Provide the (X, Y) coordinate of the cell's center where the given text is located.  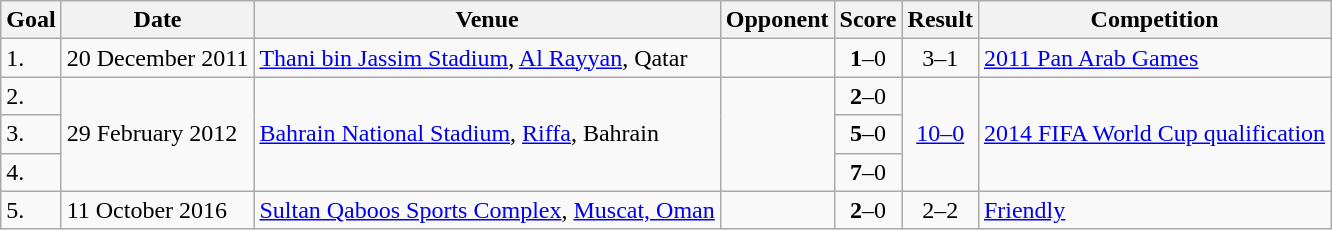
5. (31, 210)
Result (940, 20)
4. (31, 172)
Date (158, 20)
1–0 (868, 58)
11 October 2016 (158, 210)
20 December 2011 (158, 58)
3. (31, 134)
Score (868, 20)
Venue (487, 20)
Bahrain National Stadium, Riffa, Bahrain (487, 134)
1. (31, 58)
3–1 (940, 58)
10–0 (940, 134)
2014 FIFA World Cup qualification (1154, 134)
7–0 (868, 172)
2–2 (940, 210)
Friendly (1154, 210)
2. (31, 96)
5–0 (868, 134)
Goal (31, 20)
Opponent (777, 20)
Thani bin Jassim Stadium, Al Rayyan, Qatar (487, 58)
Competition (1154, 20)
2011 Pan Arab Games (1154, 58)
Sultan Qaboos Sports Complex, Muscat, Oman (487, 210)
29 February 2012 (158, 134)
